Return (X, Y) of the center of cell containing provided text 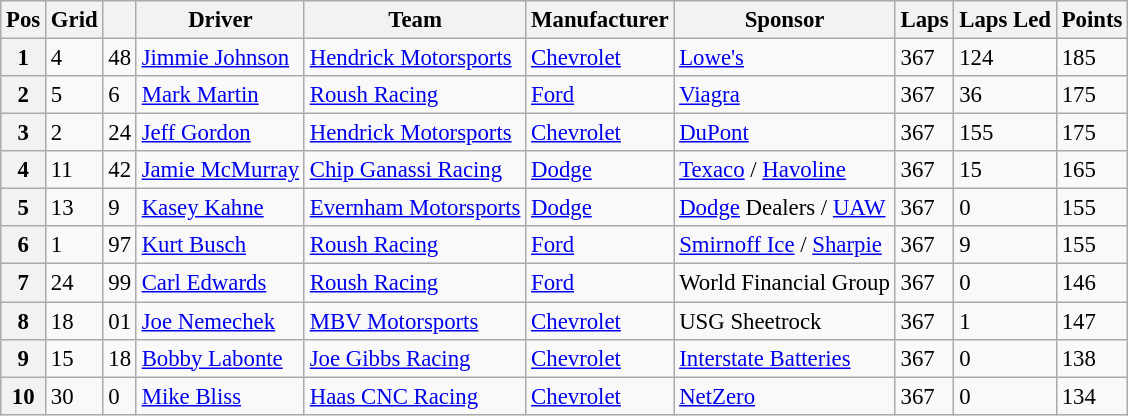
World Financial Group (784, 283)
48 (120, 58)
Sponsor (784, 20)
Smirnoff Ice / Sharpie (784, 245)
Evernham Motorsports (414, 208)
Grid (74, 20)
Viagra (784, 95)
Kasey Kahne (220, 208)
Texaco / Havoline (784, 170)
Jimmie Johnson (220, 58)
Dodge Dealers / UAW (784, 208)
Laps Led (1005, 20)
Interstate Batteries (784, 358)
Points (1092, 20)
10 (24, 396)
8 (24, 321)
Driver (220, 20)
138 (1092, 358)
36 (1005, 95)
Carl Edwards (220, 283)
13 (74, 208)
NetZero (784, 396)
Team (414, 20)
Joe Gibbs Racing (414, 358)
99 (120, 283)
124 (1005, 58)
97 (120, 245)
Pos (24, 20)
Jamie McMurray (220, 170)
MBV Motorsports (414, 321)
Mark Martin (220, 95)
Laps (924, 20)
165 (1092, 170)
01 (120, 321)
3 (24, 133)
134 (1092, 396)
Haas CNC Racing (414, 396)
11 (74, 170)
DuPont (784, 133)
185 (1092, 58)
Lowe's (784, 58)
Mike Bliss (220, 396)
Chip Ganassi Racing (414, 170)
USG Sheetrock (784, 321)
Jeff Gordon (220, 133)
30 (74, 396)
Joe Nemechek (220, 321)
Bobby Labonte (220, 358)
Kurt Busch (220, 245)
147 (1092, 321)
Manufacturer (600, 20)
146 (1092, 283)
42 (120, 170)
7 (24, 283)
